Extract the [X, Y] coordinate from the center of the cell holding the provided text.  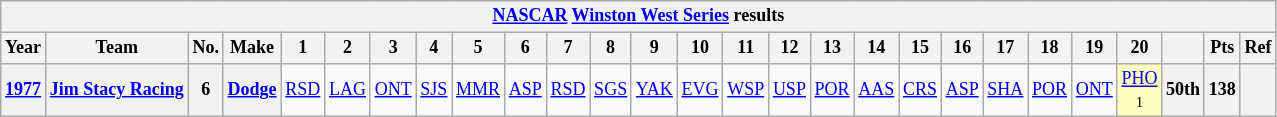
NASCAR Winston West Series results [638, 16]
5 [478, 48]
USP [790, 90]
20 [1140, 48]
17 [1006, 48]
16 [962, 48]
10 [700, 48]
50th [1184, 90]
3 [393, 48]
Dodge [252, 90]
4 [434, 48]
138 [1222, 90]
Pts [1222, 48]
Team [116, 48]
11 [746, 48]
15 [920, 48]
AAS [876, 90]
2 [348, 48]
1977 [24, 90]
LAG [348, 90]
14 [876, 48]
SJS [434, 90]
19 [1094, 48]
Ref [1258, 48]
MMR [478, 90]
1 [303, 48]
Year [24, 48]
Jim Stacy Racing [116, 90]
SGS [611, 90]
18 [1050, 48]
YAK [654, 90]
WSP [746, 90]
8 [611, 48]
12 [790, 48]
EVG [700, 90]
7 [568, 48]
SHA [1006, 90]
No. [206, 48]
CRS [920, 90]
9 [654, 48]
13 [832, 48]
Make [252, 48]
PHO 1 [1140, 90]
